Extract the [X, Y] coordinate from the center of the cell holding the provided text.  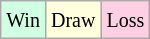
Win [24, 20]
Loss [126, 20]
Draw [72, 20]
